Extract the (X, Y) coordinate from the center of the cell holding the provided text.  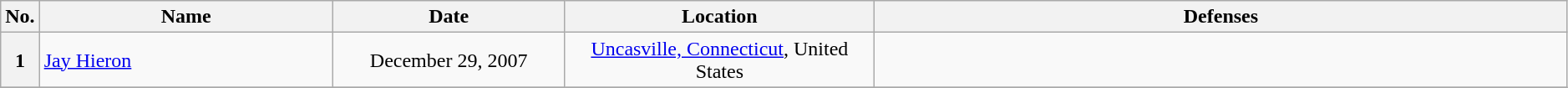
Location (719, 17)
Defenses (1221, 17)
Date (449, 17)
Jay Hieron (185, 60)
Name (185, 17)
December 29, 2007 (449, 60)
1 (20, 60)
No. (20, 17)
Uncasville, Connecticut, United States (719, 60)
